Search for the cell housing the specified text and yield its [x, y] center coordinate. 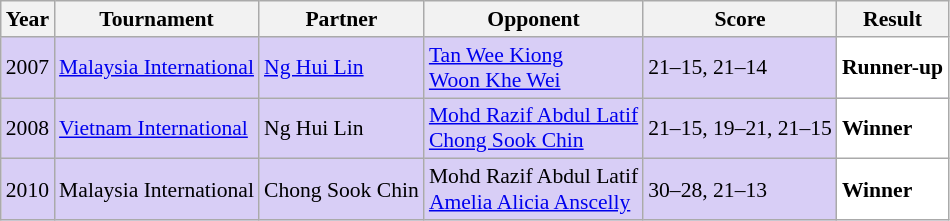
2007 [28, 68]
Chong Sook Chin [342, 190]
Partner [342, 19]
30–28, 21–13 [740, 190]
Tan Wee Kiong Woon Khe Wei [534, 68]
Mohd Razif Abdul Latif Amelia Alicia Anscelly [534, 190]
Mohd Razif Abdul Latif Chong Sook Chin [534, 128]
2008 [28, 128]
21–15, 21–14 [740, 68]
Score [740, 19]
2010 [28, 190]
Result [892, 19]
Tournament [156, 19]
21–15, 19–21, 21–15 [740, 128]
Vietnam International [156, 128]
Year [28, 19]
Runner-up [892, 68]
Opponent [534, 19]
